Output the (x, y) coordinate of the center of the cell containing the given text.  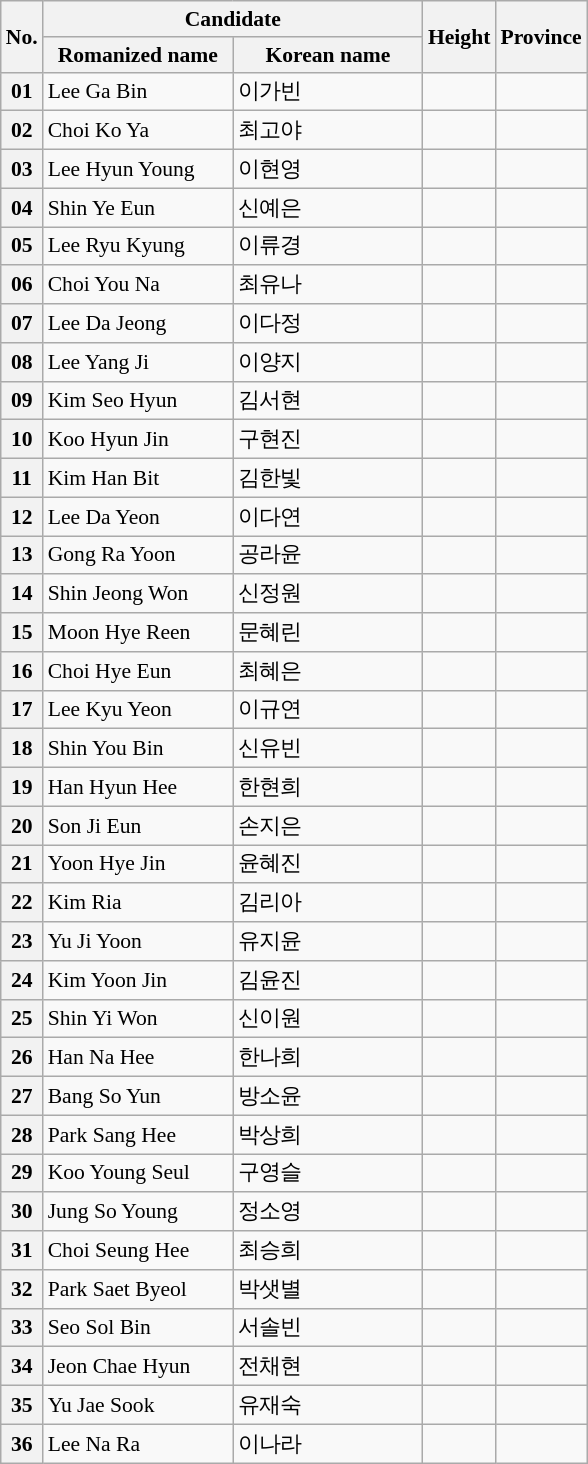
Shin Jeong Won (138, 594)
05 (22, 246)
Lee Da Jeong (138, 324)
신예은 (328, 208)
구영슬 (328, 1174)
최혜은 (328, 672)
Gong Ra Yoon (138, 556)
정소영 (328, 1212)
Yoon Hye Jin (138, 864)
신유빈 (328, 748)
01 (22, 92)
10 (22, 440)
한현희 (328, 788)
04 (22, 208)
유재숙 (328, 1406)
Kim Han Bit (138, 478)
전채현 (328, 1366)
이다연 (328, 516)
Yu Ji Yoon (138, 942)
11 (22, 478)
36 (22, 1444)
Han Hyun Hee (138, 788)
16 (22, 672)
Province (540, 36)
이현영 (328, 170)
27 (22, 1096)
Korean name (328, 55)
손지은 (328, 826)
Lee Da Yeon (138, 516)
Son Ji Eun (138, 826)
Kim Ria (138, 904)
35 (22, 1406)
이규연 (328, 710)
12 (22, 516)
Koo Young Seul (138, 1174)
13 (22, 556)
신정원 (328, 594)
김윤진 (328, 980)
Candidate (233, 19)
한나희 (328, 1058)
19 (22, 788)
33 (22, 1328)
28 (22, 1134)
20 (22, 826)
31 (22, 1250)
방소윤 (328, 1096)
최승희 (328, 1250)
09 (22, 400)
이다정 (328, 324)
17 (22, 710)
Lee Yang Ji (138, 362)
박샛별 (328, 1290)
이양지 (328, 362)
구현진 (328, 440)
신이원 (328, 1018)
Lee Ryu Kyung (138, 246)
Moon Hye Reen (138, 632)
22 (22, 904)
박상희 (328, 1134)
최유나 (328, 286)
26 (22, 1058)
이가빈 (328, 92)
Park Saet Byeol (138, 1290)
윤혜진 (328, 864)
이나라 (328, 1444)
15 (22, 632)
Kim Yoon Jin (138, 980)
유지윤 (328, 942)
Park Sang Hee (138, 1134)
14 (22, 594)
공라윤 (328, 556)
32 (22, 1290)
Jung So Young (138, 1212)
Yu Jae Sook (138, 1406)
24 (22, 980)
Choi Seung Hee (138, 1250)
Romanized name (138, 55)
Shin Yi Won (138, 1018)
최고야 (328, 130)
Seo Sol Bin (138, 1328)
08 (22, 362)
Lee Na Ra (138, 1444)
김서현 (328, 400)
Koo Hyun Jin (138, 440)
문혜린 (328, 632)
02 (22, 130)
김한빛 (328, 478)
25 (22, 1018)
Choi Hye Eun (138, 672)
Shin Ye Eun (138, 208)
Height (459, 36)
23 (22, 942)
No. (22, 36)
Bang So Yun (138, 1096)
21 (22, 864)
서솔빈 (328, 1328)
Kim Seo Hyun (138, 400)
김리아 (328, 904)
Shin You Bin (138, 748)
Han Na Hee (138, 1058)
07 (22, 324)
Lee Ga Bin (138, 92)
18 (22, 748)
30 (22, 1212)
06 (22, 286)
34 (22, 1366)
Choi You Na (138, 286)
Lee Hyun Young (138, 170)
Lee Kyu Yeon (138, 710)
이류경 (328, 246)
Choi Ko Ya (138, 130)
03 (22, 170)
29 (22, 1174)
Jeon Chae Hyun (138, 1366)
